Provide the [x, y] coordinate of the cell's center where the given text is located.  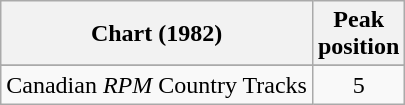
5 [358, 85]
Chart (1982) [157, 34]
Peakposition [358, 34]
Canadian RPM Country Tracks [157, 85]
